Search for the cell housing the specified text and yield its (x, y) center coordinate. 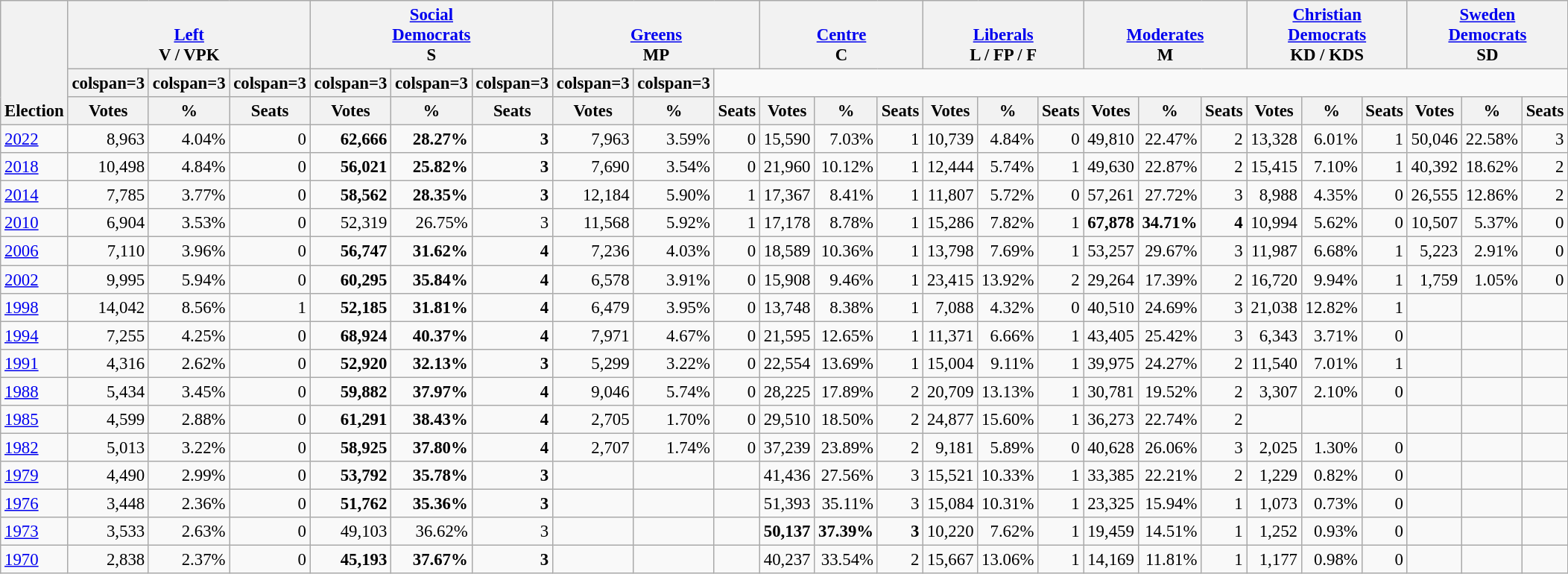
2002 (34, 280)
18.50% (847, 420)
52,185 (350, 307)
6.66% (1008, 335)
15,415 (1274, 167)
5.37% (1492, 223)
31.62% (431, 251)
15.60% (1008, 420)
1,073 (1274, 503)
13,798 (951, 251)
10,994 (1274, 223)
ModeratesM (1166, 35)
34.71% (1170, 223)
57,261 (1110, 195)
60,295 (350, 280)
40,510 (1110, 307)
26,555 (1434, 195)
27.56% (847, 476)
37.97% (431, 391)
11,371 (951, 335)
0.82% (1331, 476)
22.58% (1492, 139)
49,810 (1110, 139)
3.54% (674, 167)
7.03% (847, 139)
21,595 (787, 335)
3.96% (189, 251)
21,038 (1274, 307)
7,236 (592, 251)
58,562 (350, 195)
6.68% (1331, 251)
10.36% (847, 251)
7.01% (1331, 363)
13.13% (1008, 391)
GreensMP (656, 35)
11,540 (1274, 363)
13.06% (1008, 560)
2022 (34, 139)
45,193 (350, 560)
39,975 (1110, 363)
SocialDemocratsS (431, 35)
1.30% (1331, 447)
Election (34, 63)
24.69% (1170, 307)
17,367 (787, 195)
6.01% (1331, 139)
10.33% (1008, 476)
10,498 (108, 167)
1,759 (1434, 280)
7.62% (1008, 532)
8.78% (847, 223)
7,690 (592, 167)
10,220 (951, 532)
15,004 (951, 363)
1,252 (1274, 532)
62,666 (350, 139)
4.67% (674, 335)
26.75% (431, 223)
7.10% (1331, 167)
9.94% (1331, 280)
15,521 (951, 476)
13.69% (847, 363)
40,237 (787, 560)
29,264 (1110, 280)
23,325 (1110, 503)
30,781 (1110, 391)
36.62% (431, 532)
29.67% (1170, 251)
2.36% (189, 503)
1985 (34, 420)
33,385 (1110, 476)
6,904 (108, 223)
59,882 (350, 391)
8,988 (1274, 195)
23,415 (951, 280)
5,299 (592, 363)
1.05% (1492, 280)
43,405 (1110, 335)
37.39% (847, 532)
25.42% (1170, 335)
4.25% (189, 335)
4.32% (1008, 307)
37.80% (431, 447)
18,589 (787, 251)
35.36% (431, 503)
52,319 (350, 223)
13,328 (1274, 139)
7.69% (1008, 251)
56,747 (350, 251)
19,459 (1110, 532)
18.62% (1492, 167)
15,286 (951, 223)
1.70% (674, 420)
12,184 (592, 195)
2.37% (189, 560)
12,444 (951, 167)
22.47% (1170, 139)
50,046 (1434, 139)
9,995 (108, 280)
41,436 (787, 476)
4.03% (674, 251)
14,169 (1110, 560)
28.35% (431, 195)
53,257 (1110, 251)
15,908 (787, 280)
17,178 (787, 223)
50,137 (787, 532)
8.41% (847, 195)
21,960 (787, 167)
2.62% (189, 363)
0.93% (1331, 532)
33.54% (847, 560)
2.91% (1492, 251)
24.27% (1170, 363)
37.67% (431, 560)
1998 (34, 307)
2.10% (1331, 391)
8,963 (108, 139)
56,021 (350, 167)
2014 (34, 195)
2.88% (189, 420)
20,709 (951, 391)
1982 (34, 447)
22,554 (787, 363)
ChristianDemocratsKD / KDS (1327, 35)
7,088 (951, 307)
0.73% (1331, 503)
4.04% (189, 139)
22.87% (1170, 167)
26.06% (1170, 447)
38.43% (431, 420)
36,273 (1110, 420)
3,307 (1274, 391)
11,568 (592, 223)
CentreC (841, 35)
LiberalsL / FP / F (1003, 35)
27.72% (1170, 195)
9,046 (592, 391)
22.74% (1170, 420)
5.92% (674, 223)
35.84% (431, 280)
49,630 (1110, 167)
10.12% (847, 167)
32.13% (431, 363)
15,667 (951, 560)
19.52% (1170, 391)
31.81% (431, 307)
6,479 (592, 307)
4.35% (1331, 195)
25.82% (431, 167)
37,239 (787, 447)
5.72% (1008, 195)
2018 (34, 167)
24,877 (951, 420)
1979 (34, 476)
7,785 (108, 195)
13,748 (787, 307)
7,255 (108, 335)
10,739 (951, 139)
1976 (34, 503)
16,720 (1274, 280)
11,807 (951, 195)
SwedenDemocratsSD (1488, 35)
51,762 (350, 503)
1.74% (674, 447)
23.89% (847, 447)
9.46% (847, 280)
28.27% (431, 139)
5.94% (189, 280)
22.21% (1170, 476)
1994 (34, 335)
28,225 (787, 391)
6,578 (592, 280)
15,084 (951, 503)
LeftV / VPK (189, 35)
6,343 (1274, 335)
17.39% (1170, 280)
5.62% (1331, 223)
12.86% (1492, 195)
1,177 (1274, 560)
4,599 (108, 420)
3.71% (1331, 335)
7,971 (592, 335)
5.90% (674, 195)
17.89% (847, 391)
0.98% (1331, 560)
8.38% (847, 307)
52,920 (350, 363)
5,223 (1434, 251)
12.65% (847, 335)
7,110 (108, 251)
1970 (34, 560)
7,963 (592, 139)
10.31% (1008, 503)
14,042 (108, 307)
53,792 (350, 476)
40,628 (1110, 447)
35.11% (847, 503)
1988 (34, 391)
40.37% (431, 335)
40,392 (1434, 167)
3.77% (189, 195)
3.45% (189, 391)
68,924 (350, 335)
7.82% (1008, 223)
49,103 (350, 532)
2,838 (108, 560)
2.63% (189, 532)
15,590 (787, 139)
3.53% (189, 223)
2.99% (189, 476)
11.81% (1170, 560)
3.91% (674, 280)
5,434 (108, 391)
9.11% (1008, 363)
10,507 (1434, 223)
2,705 (592, 420)
61,291 (350, 420)
3,448 (108, 503)
58,925 (350, 447)
14.51% (1170, 532)
35.78% (431, 476)
12.82% (1331, 307)
9,181 (951, 447)
3,533 (108, 532)
2,025 (1274, 447)
29,510 (787, 420)
2,707 (592, 447)
15.94% (1170, 503)
2006 (34, 251)
4,490 (108, 476)
5,013 (108, 447)
1973 (34, 532)
13.92% (1008, 280)
2010 (34, 223)
5.89% (1008, 447)
3.59% (674, 139)
1991 (34, 363)
11,987 (1274, 251)
4,316 (108, 363)
3.95% (674, 307)
8.56% (189, 307)
1,229 (1274, 476)
51,393 (787, 503)
67,878 (1110, 223)
